Find where the given text appears and provide that cell's center as [X, Y] coordinate. 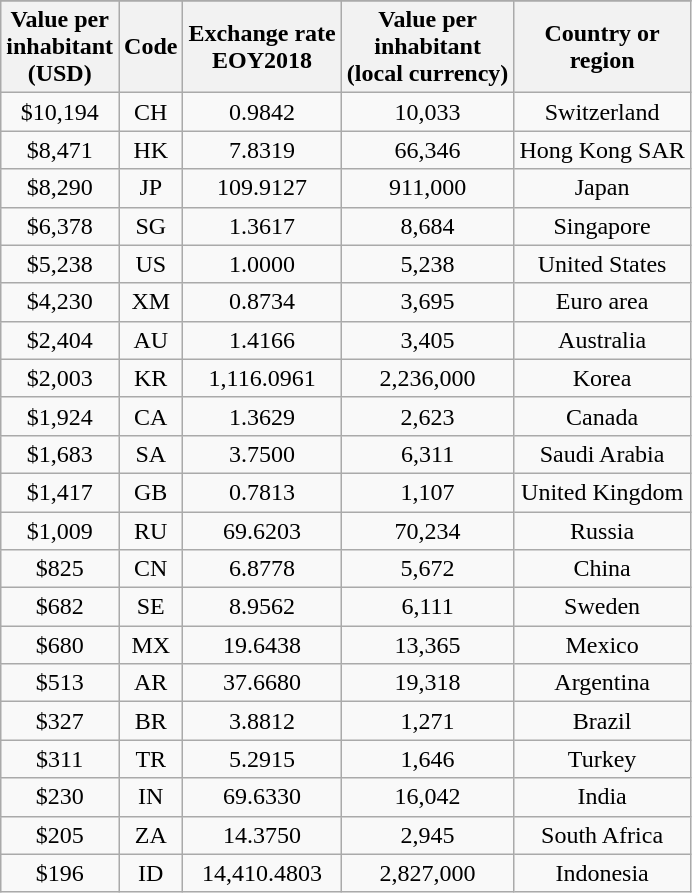
South Africa [602, 835]
Country orregion [602, 47]
13,365 [428, 645]
3,405 [428, 340]
$1,924 [60, 416]
Value perinhabitant(USD) [60, 47]
0.7813 [262, 492]
Sweden [602, 607]
JP [151, 188]
AU [151, 340]
US [151, 264]
GB [151, 492]
1.4166 [262, 340]
1.0000 [262, 264]
2,827,000 [428, 873]
Hong Kong SAR [602, 150]
0.8734 [262, 302]
United States [602, 264]
CA [151, 416]
ZA [151, 835]
10,033 [428, 112]
$8,290 [60, 188]
$1,417 [60, 492]
SE [151, 607]
37.6680 [262, 683]
$1,683 [60, 454]
1,646 [428, 759]
19.6438 [262, 645]
Canada [602, 416]
TR [151, 759]
7.8319 [262, 150]
911,000 [428, 188]
6,311 [428, 454]
$230 [60, 797]
$10,194 [60, 112]
5.2915 [262, 759]
$327 [60, 721]
MX [151, 645]
Indonesia [602, 873]
$8,471 [60, 150]
3.8812 [262, 721]
Korea [602, 378]
XM [151, 302]
KR [151, 378]
69.6330 [262, 797]
$5,238 [60, 264]
$205 [60, 835]
HK [151, 150]
$513 [60, 683]
5,672 [428, 569]
66,346 [428, 150]
3,695 [428, 302]
AR [151, 683]
ID [151, 873]
BR [151, 721]
16,042 [428, 797]
$196 [60, 873]
2,945 [428, 835]
Singapore [602, 226]
14,410.4803 [262, 873]
SA [151, 454]
Mexico [602, 645]
China [602, 569]
5,238 [428, 264]
$2,003 [60, 378]
$311 [60, 759]
2,623 [428, 416]
CN [151, 569]
19,318 [428, 683]
1.3617 [262, 226]
$682 [60, 607]
70,234 [428, 531]
$4,230 [60, 302]
IN [151, 797]
6.8778 [262, 569]
Code [151, 47]
Value perinhabitant(local currency) [428, 47]
1,116.0961 [262, 378]
109.9127 [262, 188]
Euro area [602, 302]
Brazil [602, 721]
6,111 [428, 607]
CH [151, 112]
8,684 [428, 226]
3.7500 [262, 454]
Russia [602, 531]
Argentina [602, 683]
$6,378 [60, 226]
$1,009 [60, 531]
RU [151, 531]
Saudi Arabia [602, 454]
14.3750 [262, 835]
$680 [60, 645]
SG [151, 226]
Australia [602, 340]
69.6203 [262, 531]
1,271 [428, 721]
$2,404 [60, 340]
1.3629 [262, 416]
2,236,000 [428, 378]
Turkey [602, 759]
India [602, 797]
Exchange rateEOY2018 [262, 47]
United Kingdom [602, 492]
Switzerland [602, 112]
0.9842 [262, 112]
$825 [60, 569]
8.9562 [262, 607]
Japan [602, 188]
1,107 [428, 492]
